Pinpoint the cell where the given text exists, returning its (x, y) midpoint coordinate. 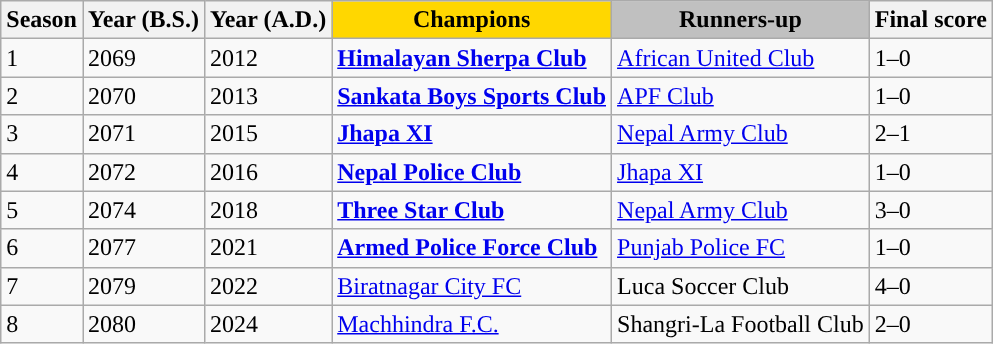
2018 (268, 210)
2 (42, 96)
2016 (268, 172)
APF Club (741, 96)
2069 (143, 58)
2–1 (930, 134)
Armed Police Force Club (472, 248)
1 (42, 58)
2072 (143, 172)
Runners-up (741, 20)
2015 (268, 134)
2074 (143, 210)
4 (42, 172)
2077 (143, 248)
2024 (268, 324)
Three Star Club (472, 210)
Year (A.D.) (268, 20)
8 (42, 324)
7 (42, 286)
2021 (268, 248)
African United Club (741, 58)
Final score (930, 20)
Year (B.S.) (143, 20)
Himalayan Sherpa Club (472, 58)
Luca Soccer Club (741, 286)
2071 (143, 134)
Shangri-La Football Club (741, 324)
Biratnagar City FC (472, 286)
2013 (268, 96)
2–0 (930, 324)
5 (42, 210)
Nepal Police Club (472, 172)
Sankata Boys Sports Club (472, 96)
Machhindra F.C. (472, 324)
2080 (143, 324)
Punjab Police FC (741, 248)
Champions (472, 20)
6 (42, 248)
2070 (143, 96)
3–0 (930, 210)
2079 (143, 286)
4–0 (930, 286)
2012 (268, 58)
3 (42, 134)
Season (42, 20)
2022 (268, 286)
